Locate the cell with the specified text and output its [X, Y] center coordinate. 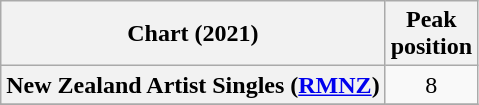
New Zealand Artist Singles (RMNZ) [193, 85]
Peakposition [431, 34]
8 [431, 85]
Chart (2021) [193, 34]
